Output the (x, y) coordinate of the center of the cell containing the given text.  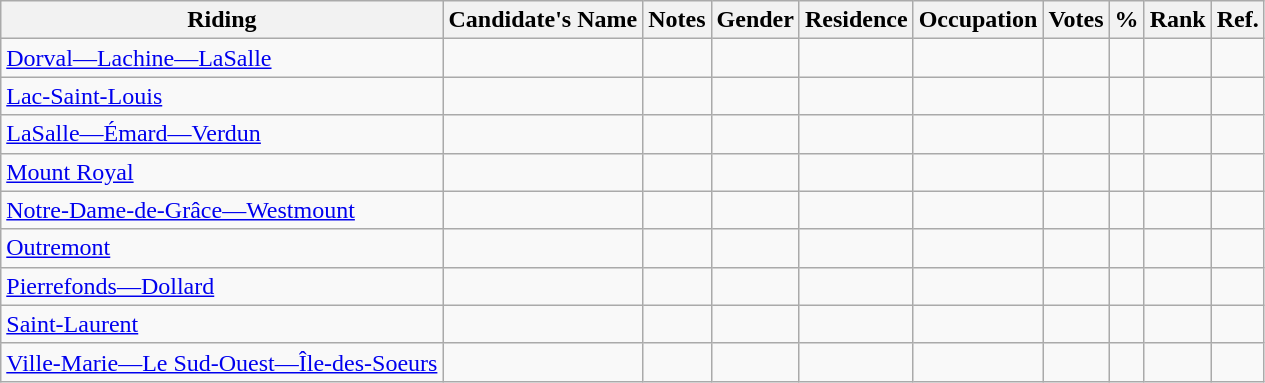
Dorval—Lachine—LaSalle (222, 58)
Pierrefonds—Dollard (222, 286)
Gender (755, 20)
Candidate's Name (543, 20)
Occupation (978, 20)
Outremont (222, 248)
Ref. (1238, 20)
Lac-Saint-Louis (222, 96)
Riding (222, 20)
Saint-Laurent (222, 324)
Notes (677, 20)
Ville-Marie—Le Sud-Ouest—Île-des-Soeurs (222, 362)
LaSalle—Émard—Verdun (222, 134)
Rank (1178, 20)
% (1126, 20)
Mount Royal (222, 172)
Notre-Dame-de-Grâce—Westmount (222, 210)
Residence (856, 20)
Votes (1076, 20)
